Locate the cell with the specified text and output its (X, Y) center coordinate. 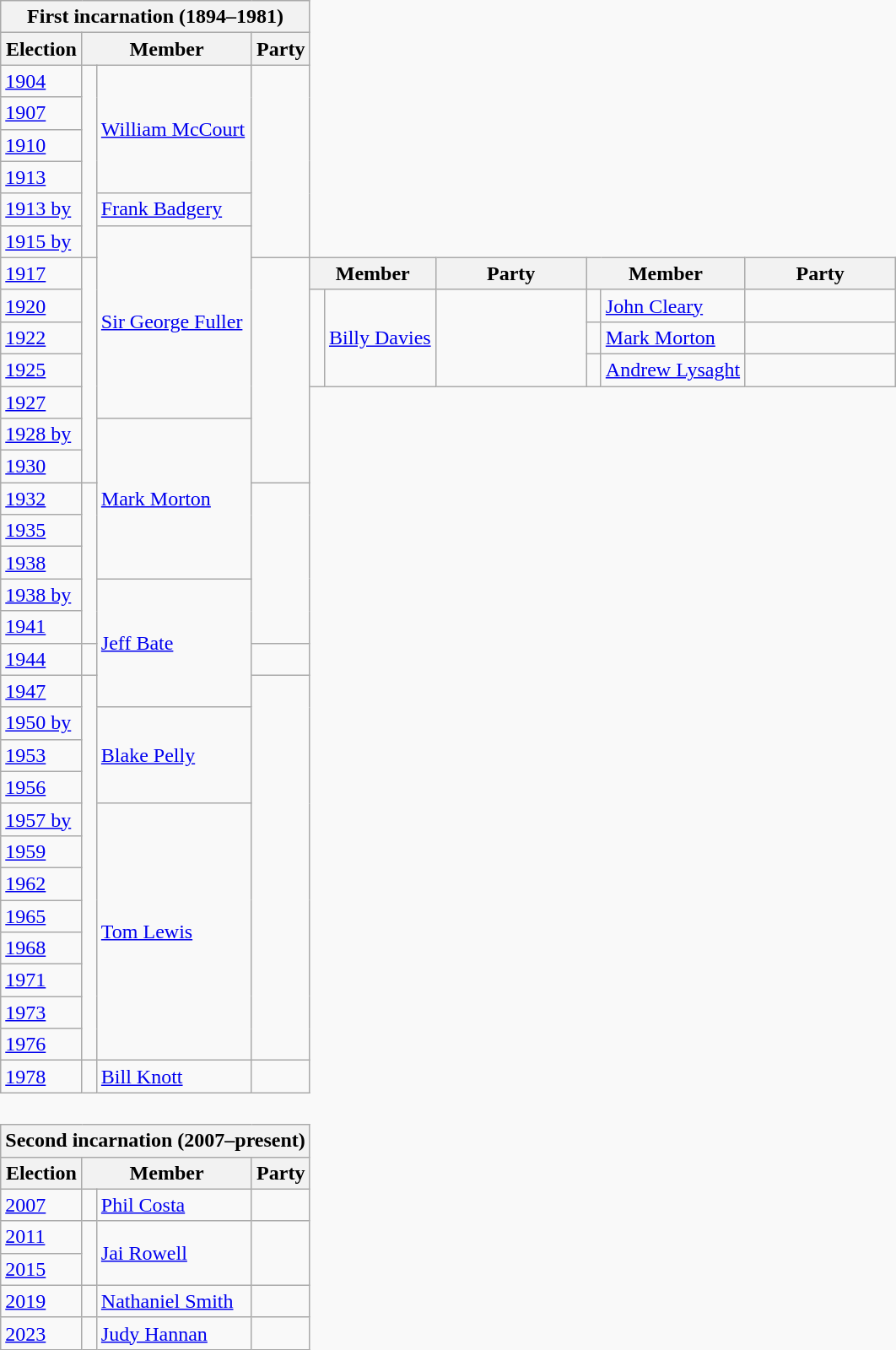
1944 (41, 659)
1932 (41, 499)
1950 by (41, 723)
1913 (41, 177)
Nathaniel Smith (174, 1301)
1928 by (41, 435)
Jai Rowell (174, 1253)
1917 (41, 273)
Billy Davies (380, 337)
1935 (41, 531)
2019 (41, 1301)
Second incarnation (2007–present) (155, 1141)
Judy Hannan (174, 1333)
1965 (41, 915)
2023 (41, 1333)
Jeff Bate (174, 643)
1968 (41, 948)
William McCourt (174, 129)
Bill Knott (174, 1077)
1938 (41, 563)
1913 by (41, 209)
Frank Badgery (174, 209)
1941 (41, 627)
1953 (41, 755)
1925 (41, 370)
1976 (41, 1045)
2015 (41, 1269)
1910 (41, 145)
1956 (41, 787)
1927 (41, 402)
1920 (41, 305)
Sir George Fuller (174, 321)
1947 (41, 691)
John Cleary (672, 305)
Phil Costa (174, 1205)
1973 (41, 1012)
1915 by (41, 241)
1922 (41, 337)
1962 (41, 883)
Blake Pelly (174, 755)
1907 (41, 113)
1959 (41, 851)
First incarnation (1894–1981) (155, 17)
1978 (41, 1077)
1930 (41, 467)
Tom Lewis (174, 931)
1938 by (41, 595)
2011 (41, 1237)
1971 (41, 980)
1957 by (41, 819)
1904 (41, 81)
2007 (41, 1205)
Andrew Lysaght (672, 370)
